From the cell containing the given text, extract its center point as (X, Y) coordinate. 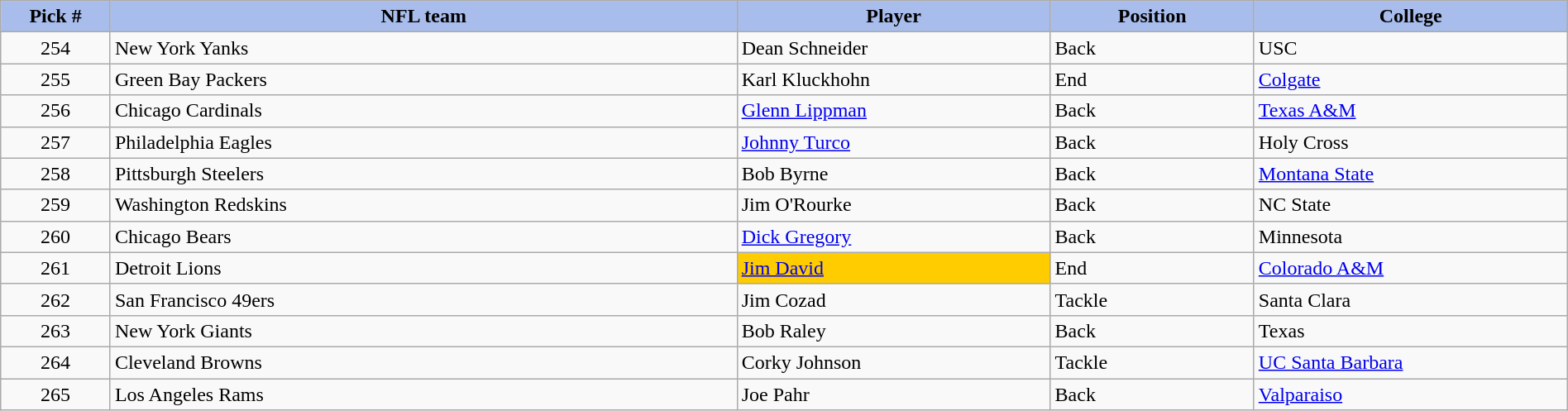
Jim O'Rourke (893, 205)
Philadelphia Eagles (423, 142)
Santa Clara (1411, 299)
257 (56, 142)
255 (56, 79)
Position (1152, 17)
265 (56, 394)
Chicago Cardinals (423, 111)
Valparaiso (1411, 394)
256 (56, 111)
NFL team (423, 17)
Jim Cozad (893, 299)
Dean Schneider (893, 48)
Bob Byrne (893, 174)
Detroit Lions (423, 268)
263 (56, 331)
254 (56, 48)
Washington Redskins (423, 205)
Jim David (893, 268)
Pick # (56, 17)
259 (56, 205)
Colorado A&M (1411, 268)
Texas (1411, 331)
Green Bay Packers (423, 79)
Bob Raley (893, 331)
Pittsburgh Steelers (423, 174)
UC Santa Barbara (1411, 362)
Chicago Bears (423, 237)
264 (56, 362)
NC State (1411, 205)
Johnny Turco (893, 142)
Player (893, 17)
262 (56, 299)
Holy Cross (1411, 142)
Karl Kluckhohn (893, 79)
Dick Gregory (893, 237)
USC (1411, 48)
San Francisco 49ers (423, 299)
New York Yanks (423, 48)
Minnesota (1411, 237)
261 (56, 268)
Los Angeles Rams (423, 394)
Joe Pahr (893, 394)
Colgate (1411, 79)
Montana State (1411, 174)
Glenn Lippman (893, 111)
260 (56, 237)
New York Giants (423, 331)
College (1411, 17)
Corky Johnson (893, 362)
Cleveland Browns (423, 362)
Texas A&M (1411, 111)
258 (56, 174)
